Output the [x, y] coordinate of the center of the cell containing the given text.  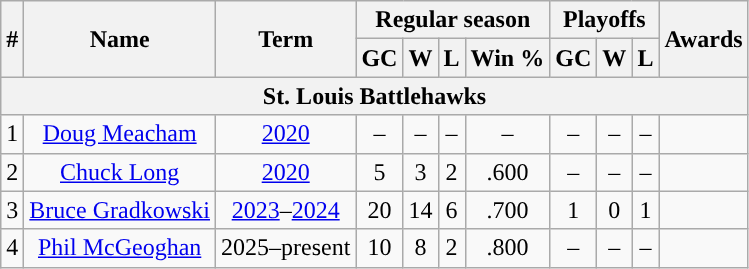
.700 [508, 210]
.800 [508, 248]
0 [614, 210]
# [12, 39]
Awards [704, 39]
Regular season [453, 20]
St. Louis Battlehawks [374, 96]
10 [380, 248]
Playoffs [604, 20]
14 [420, 210]
Name [120, 39]
6 [452, 210]
Bruce Gradkowski [120, 210]
Term [286, 39]
.600 [508, 172]
5 [380, 172]
2023–2024 [286, 210]
Phil McGeoghan [120, 248]
Chuck Long [120, 172]
20 [380, 210]
Doug Meacham [120, 134]
Win % [508, 58]
4 [12, 248]
2025–present [286, 248]
8 [420, 248]
